For the text-containing cell, return its midpoint in [X, Y] coordinate format. 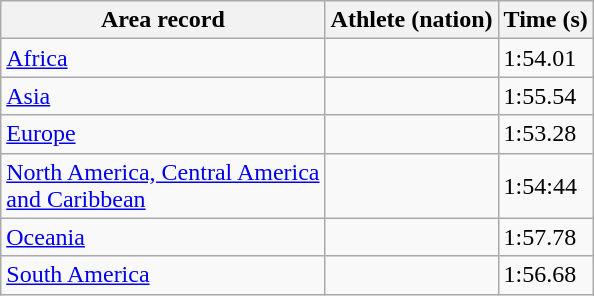
Athlete (nation) [412, 20]
Asia [163, 96]
1:54.01 [546, 58]
1:53.28 [546, 134]
Oceania [163, 237]
Africa [163, 58]
1:56.68 [546, 275]
Europe [163, 134]
1:55.54 [546, 96]
South America [163, 275]
1:57.78 [546, 237]
Area record [163, 20]
Time (s) [546, 20]
North America, Central Americaand Caribbean [163, 186]
1:54:44 [546, 186]
